Search for the cell housing the specified text and yield its [x, y] center coordinate. 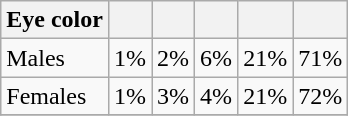
71% [320, 58]
72% [320, 96]
Females [55, 96]
Males [55, 58]
3% [174, 96]
6% [216, 58]
Eye color [55, 20]
2% [174, 58]
4% [216, 96]
